For the text-containing cell, return its midpoint in [x, y] coordinate format. 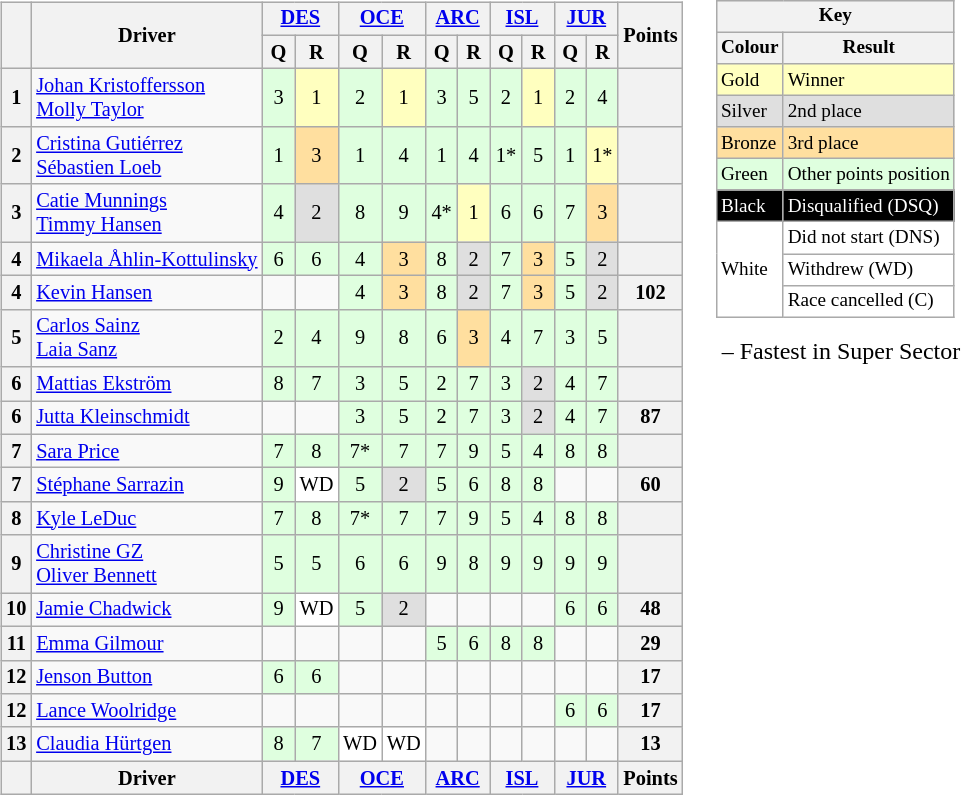
Race cancelled (C) [868, 301]
Green [750, 175]
102 [650, 293]
60 [650, 485]
Jenson Button [146, 677]
4* [441, 213]
Lance Woolridge [146, 711]
Did not start (DNS) [868, 238]
87 [650, 418]
Disqualified (DSQ) [868, 206]
Jamie Chadwick [146, 610]
Key [835, 16]
Colour [750, 48]
Jutta Kleinschmidt [146, 418]
Catie Munnings Timmy Hansen [146, 213]
Claudia Hürtgen [146, 744]
29 [650, 643]
Emma Gilmour [146, 643]
Kyle LeDuc [146, 519]
Gold [750, 80]
48 [650, 610]
Mattias Ekström [146, 384]
Mikaela Åhlin-Kottulinsky [146, 259]
2nd place [868, 111]
Result [868, 48]
10 [16, 610]
White [750, 270]
Christine GZ Oliver Bennett [146, 564]
Silver [750, 111]
Johan Kristoffersson Molly Taylor [146, 98]
Carlos Sainz Laia Sanz [146, 338]
Withdrew (WD) [868, 270]
11 [16, 643]
Kevin Hansen [146, 293]
Stéphane Sarrazin [146, 485]
Winner [868, 80]
Sara Price [146, 451]
Black [750, 206]
Cristina Gutiérrez Sébastien Loeb [146, 156]
Other points position [868, 175]
Bronze [750, 143]
3rd place [868, 143]
